Detect which cell encompasses the target text, then output its [X, Y] center coordinate. 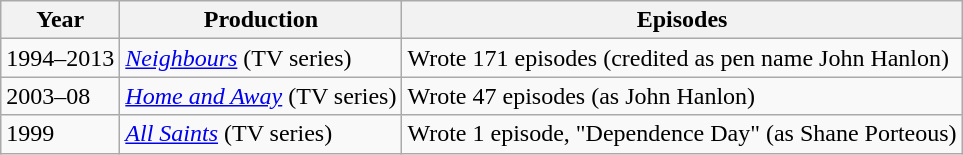
2003–08 [60, 96]
All Saints (TV series) [261, 134]
Wrote 171 episodes (credited as pen name John Hanlon) [682, 58]
Neighbours (TV series) [261, 58]
Year [60, 20]
1999 [60, 134]
Episodes [682, 20]
Wrote 1 episode, "Dependence Day" (as Shane Porteous) [682, 134]
Wrote 47 episodes (as John Hanlon) [682, 96]
Production [261, 20]
Home and Away (TV series) [261, 96]
1994–2013 [60, 58]
